Extract the (x, y) coordinate from the center of the cell holding the provided text.  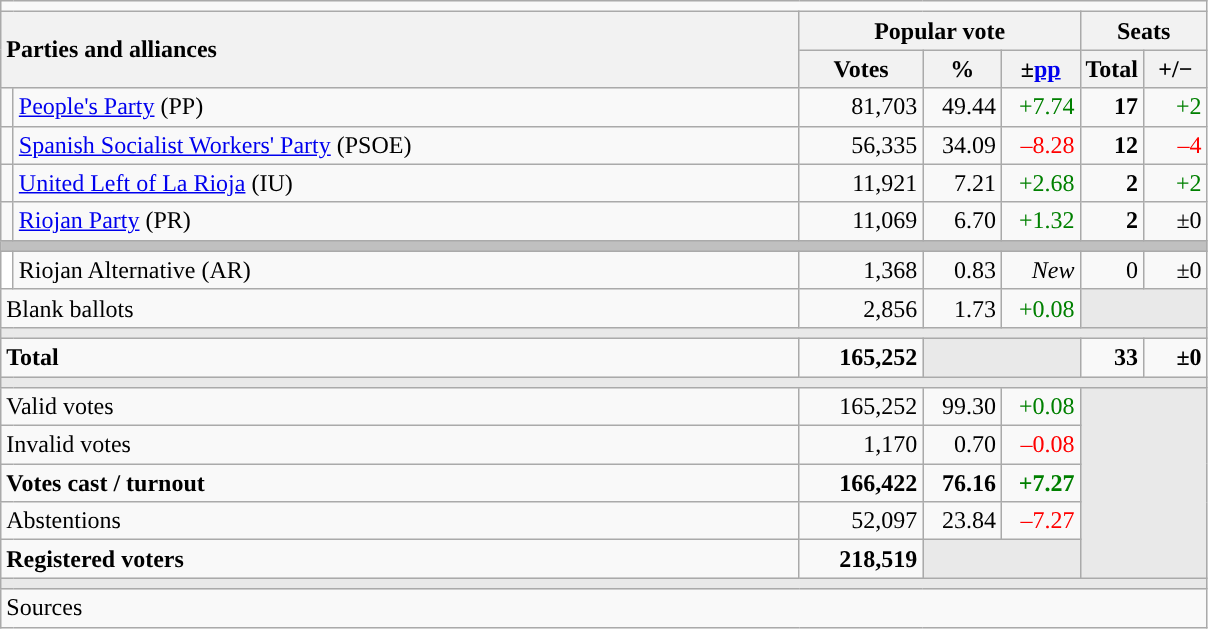
0.70 (962, 445)
34.09 (962, 145)
2,856 (861, 308)
17 (1112, 107)
52,097 (861, 521)
Spanish Socialist Workers' Party (PSOE) (406, 145)
0 (1112, 270)
218,519 (861, 559)
12 (1112, 145)
–4 (1176, 145)
76.16 (962, 483)
49.44 (962, 107)
1,170 (861, 445)
+7.74 (1040, 107)
Sources (604, 608)
56,335 (861, 145)
Popular vote (940, 31)
81,703 (861, 107)
±pp (1040, 69)
166,422 (861, 483)
Riojan Party (PR) (406, 221)
1.73 (962, 308)
+1.32 (1040, 221)
Votes (861, 69)
Parties and alliances (400, 50)
+/− (1176, 69)
% (962, 69)
People's Party (PP) (406, 107)
Riojan Alternative (AR) (406, 270)
+7.27 (1040, 483)
99.30 (962, 407)
Seats (1144, 31)
Invalid votes (400, 445)
New (1040, 270)
11,069 (861, 221)
Abstentions (400, 521)
Registered voters (400, 559)
1,368 (861, 270)
0.83 (962, 270)
33 (1112, 357)
11,921 (861, 183)
23.84 (962, 521)
+2.68 (1040, 183)
Votes cast / turnout (400, 483)
–8.28 (1040, 145)
Blank ballots (400, 308)
Valid votes (400, 407)
–7.27 (1040, 521)
United Left of La Rioja (IU) (406, 183)
6.70 (962, 221)
–0.08 (1040, 445)
7.21 (962, 183)
